For the text-containing cell, return its midpoint in (x, y) coordinate format. 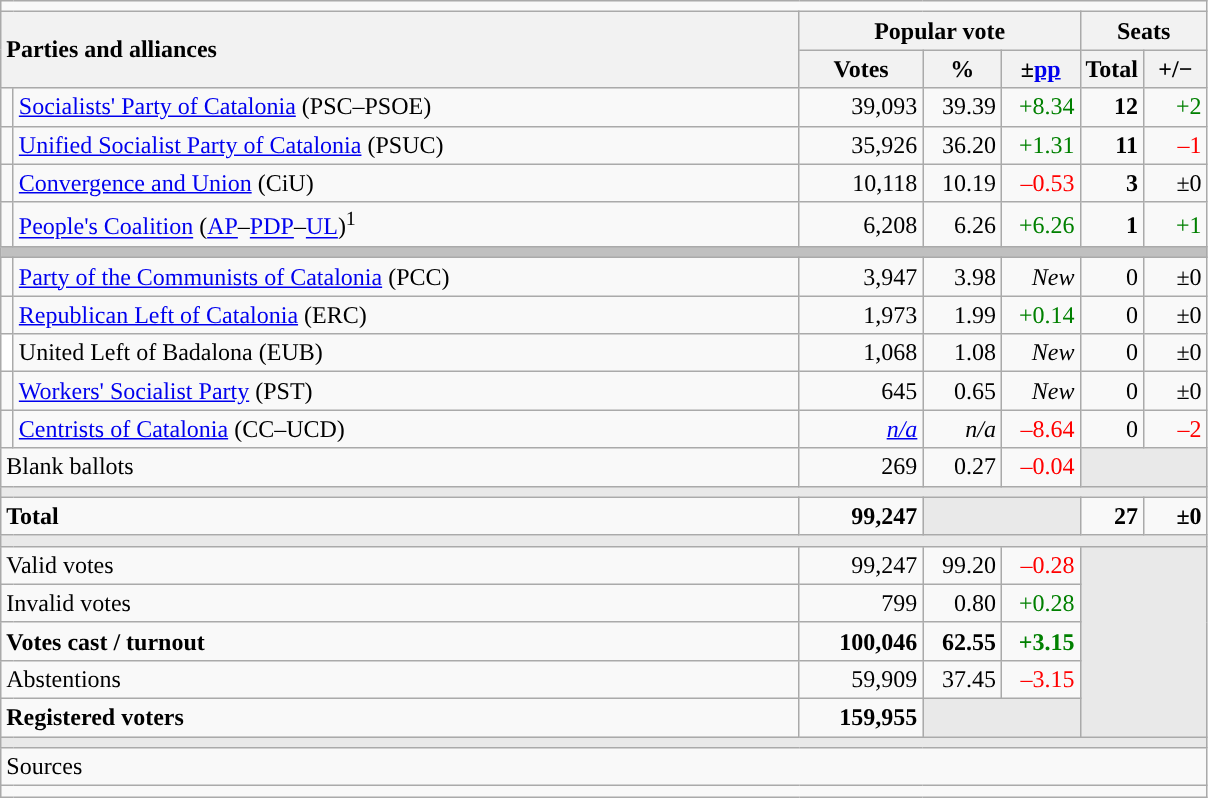
6,208 (861, 224)
59,909 (861, 679)
+2 (1176, 107)
Convergence and Union (CiU) (406, 183)
Parties and alliances (400, 50)
Invalid votes (400, 603)
Votes cast / turnout (400, 641)
Blank ballots (400, 467)
+/− (1176, 69)
Valid votes (400, 565)
Socialists' Party of Catalonia (PSC–PSOE) (406, 107)
–0.04 (1040, 467)
3,947 (861, 277)
36.20 (962, 145)
1,973 (861, 315)
–2 (1176, 429)
62.55 (962, 641)
+1.31 (1040, 145)
Popular vote (940, 31)
269 (861, 467)
–1 (1176, 145)
1,068 (861, 353)
37.45 (962, 679)
39,093 (861, 107)
Seats (1144, 31)
Party of the Communists of Catalonia (PCC) (406, 277)
–0.28 (1040, 565)
6.26 (962, 224)
99.20 (962, 565)
12 (1112, 107)
Abstentions (400, 679)
3.98 (962, 277)
27 (1112, 516)
159,955 (861, 718)
0.65 (962, 391)
10.19 (962, 183)
0.27 (962, 467)
1.08 (962, 353)
Workers' Socialist Party (PST) (406, 391)
People's Coalition (AP–PDP–UL)1 (406, 224)
645 (861, 391)
–8.64 (1040, 429)
39.39 (962, 107)
+0.28 (1040, 603)
Centrists of Catalonia (CC–UCD) (406, 429)
Republican Left of Catalonia (ERC) (406, 315)
1.99 (962, 315)
+1 (1176, 224)
+8.34 (1040, 107)
Votes (861, 69)
–0.53 (1040, 183)
Registered voters (400, 718)
+3.15 (1040, 641)
% (962, 69)
United Left of Badalona (EUB) (406, 353)
799 (861, 603)
0.80 (962, 603)
Sources (604, 767)
10,118 (861, 183)
35,926 (861, 145)
11 (1112, 145)
+0.14 (1040, 315)
±pp (1040, 69)
1 (1112, 224)
+6.26 (1040, 224)
100,046 (861, 641)
Unified Socialist Party of Catalonia (PSUC) (406, 145)
3 (1112, 183)
–3.15 (1040, 679)
